From the cell containing the given text, extract its center point as (X, Y) coordinate. 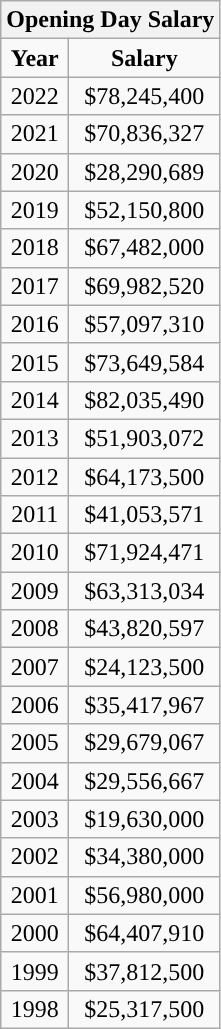
$34,380,000 (144, 857)
2005 (35, 743)
2011 (35, 515)
$19,630,000 (144, 819)
$25,317,500 (144, 1009)
2002 (35, 857)
2017 (35, 286)
Opening Day Salary (110, 20)
2018 (35, 248)
$29,556,667 (144, 781)
$69,982,520 (144, 286)
$52,150,800 (144, 210)
$37,812,500 (144, 971)
2012 (35, 477)
$41,053,571 (144, 515)
$56,980,000 (144, 895)
$57,097,310 (144, 324)
2013 (35, 438)
$24,123,500 (144, 667)
2010 (35, 553)
Year (35, 58)
$28,290,689 (144, 172)
$63,313,034 (144, 591)
$78,245,400 (144, 96)
2009 (35, 591)
2001 (35, 895)
Salary (144, 58)
2003 (35, 819)
$67,482,000 (144, 248)
2014 (35, 400)
2016 (35, 324)
2000 (35, 933)
$64,407,910 (144, 933)
$29,679,067 (144, 743)
$82,035,490 (144, 400)
$51,903,072 (144, 438)
2021 (35, 134)
2007 (35, 667)
$70,836,327 (144, 134)
2020 (35, 172)
$64,173,500 (144, 477)
2004 (35, 781)
2008 (35, 629)
2019 (35, 210)
$73,649,584 (144, 362)
2006 (35, 705)
$71,924,471 (144, 553)
2022 (35, 96)
2015 (35, 362)
$43,820,597 (144, 629)
1999 (35, 971)
$35,417,967 (144, 705)
1998 (35, 1009)
